Scan for the cell matching the given text and deliver its [X, Y] coordinate at center. 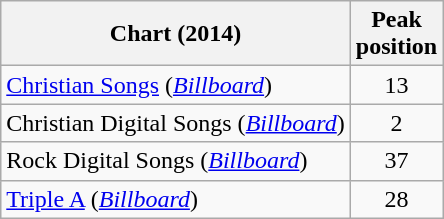
37 [396, 161]
Triple A (Billboard) [176, 199]
Christian Songs (Billboard) [176, 85]
13 [396, 85]
2 [396, 123]
28 [396, 199]
Christian Digital Songs (Billboard) [176, 123]
Rock Digital Songs (Billboard) [176, 161]
Chart (2014) [176, 34]
Peakposition [396, 34]
